Pinpoint the cell where the given text exists, returning its [x, y] midpoint coordinate. 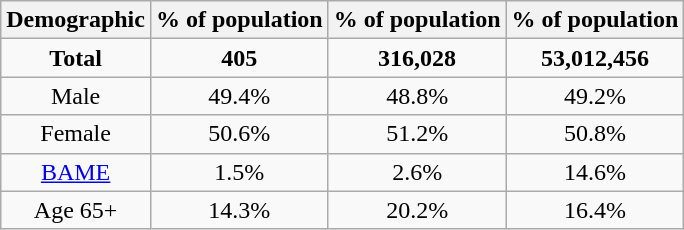
50.6% [239, 134]
Age 65+ [76, 210]
14.3% [239, 210]
316,028 [417, 58]
50.8% [595, 134]
49.2% [595, 96]
51.2% [417, 134]
49.4% [239, 96]
405 [239, 58]
48.8% [417, 96]
1.5% [239, 172]
14.6% [595, 172]
BAME [76, 172]
Demographic [76, 20]
16.4% [595, 210]
Female [76, 134]
20.2% [417, 210]
2.6% [417, 172]
53,012,456 [595, 58]
Male [76, 96]
Total [76, 58]
